Extract the (X, Y) coordinate from the center of the cell holding the provided text.  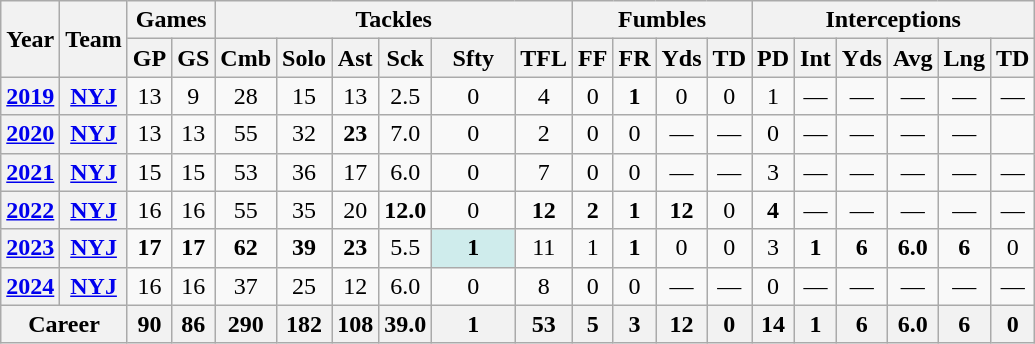
9 (194, 96)
2023 (30, 248)
Sfty (474, 58)
11 (544, 248)
Fumbles (662, 20)
TFL (544, 58)
108 (356, 324)
GS (194, 58)
Cmb (246, 58)
290 (246, 324)
14 (774, 324)
Career (64, 324)
GP (149, 58)
35 (304, 210)
62 (246, 248)
39.0 (406, 324)
Year (30, 39)
Tackles (394, 20)
7 (544, 172)
37 (246, 286)
Solo (304, 58)
5.5 (406, 248)
Avg (912, 58)
32 (304, 134)
PD (774, 58)
Int (816, 58)
182 (304, 324)
Sck (406, 58)
39 (304, 248)
36 (304, 172)
8 (544, 286)
Ast (356, 58)
2021 (30, 172)
2019 (30, 96)
20 (356, 210)
FF (593, 58)
2.5 (406, 96)
Games (170, 20)
Lng (964, 58)
2020 (30, 134)
FR (634, 58)
25 (304, 286)
90 (149, 324)
2024 (30, 286)
12.0 (406, 210)
2022 (30, 210)
Team (94, 39)
Interceptions (894, 20)
28 (246, 96)
5 (593, 324)
86 (194, 324)
7.0 (406, 134)
